Extract the [x, y] coordinate from the center of the cell holding the provided text.  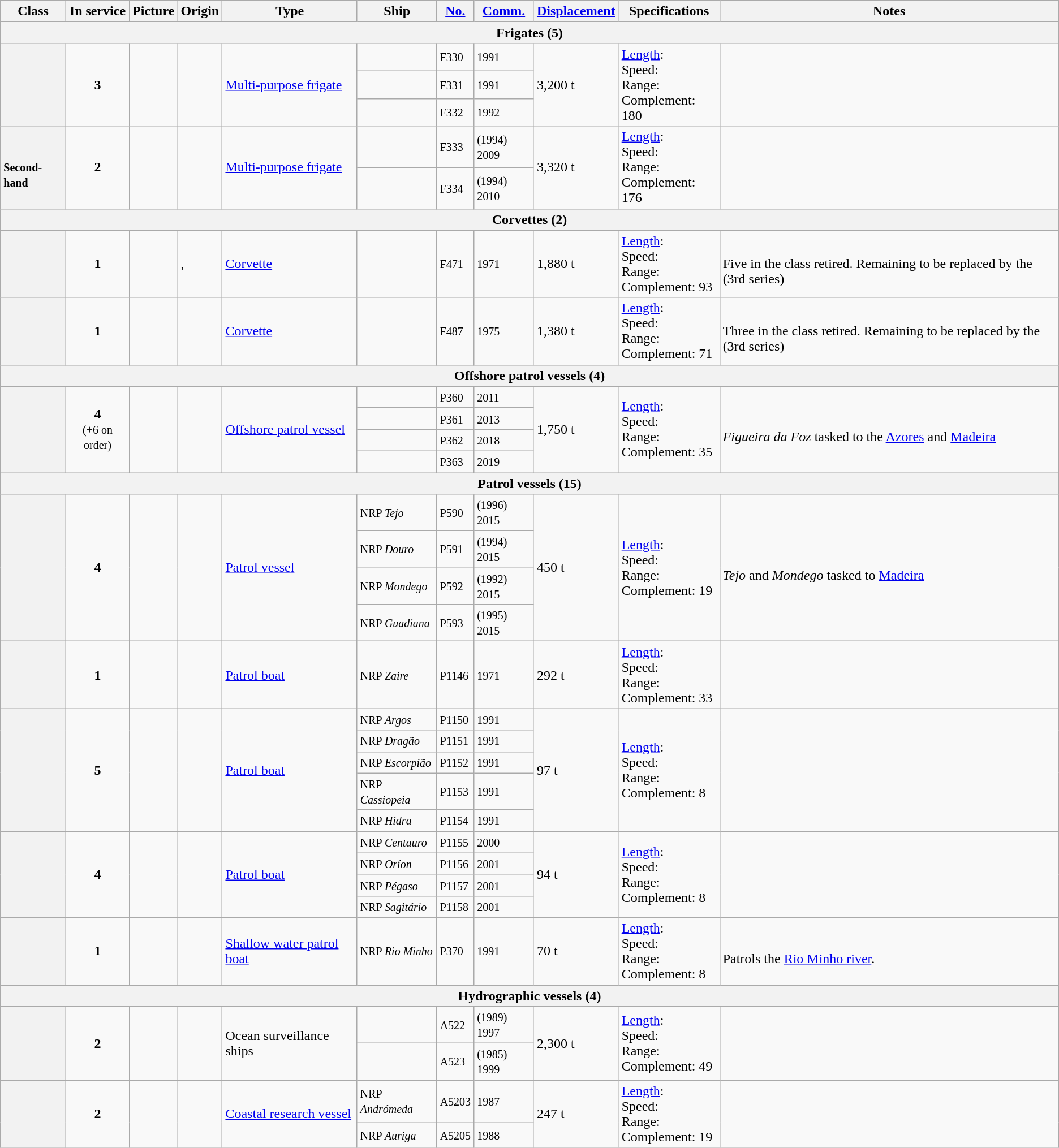
A5205 [455, 1135]
Patrol vessel [290, 568]
Displacement [576, 11]
NRP Rio Minho [397, 951]
A5203 [455, 1102]
Coastal research vessel [290, 1114]
P1158 [455, 907]
(1989) 1997 [504, 1025]
, [200, 264]
70 t [576, 951]
Patrol vessels (15) [529, 484]
Patrols the Rio Minho river. [889, 951]
(1992) 2015 [504, 586]
P591 [455, 550]
NRP Argos [397, 719]
NRP Cassiopeia [397, 792]
1,880 t [576, 264]
NRP Zaire [397, 675]
247 t [576, 1114]
NRP Oríon [397, 864]
NRP Centauro [397, 842]
P363 [455, 461]
2013 [504, 418]
Notes [889, 11]
Corvettes (2) [529, 219]
(1985) 1999 [504, 1062]
NRP Tejo [397, 512]
(1994) 2009 [504, 147]
Offshore patrol vessels (4) [529, 376]
Three in the class retired. Remaining to be replaced by the (3rd series) [889, 331]
Length: Speed: Range: Complement: 93 [669, 264]
Class [33, 11]
3,200 t [576, 85]
A522 [455, 1025]
1987 [504, 1102]
P1155 [455, 842]
NRP Sagitário [397, 907]
1,750 t [576, 429]
P1153 [455, 792]
(1996) 2015 [504, 512]
Length: Speed: Range: Complement: 33 [669, 675]
NRP Escorpião [397, 762]
P1146 [455, 675]
Comm. [504, 11]
Picture [154, 11]
Length: Speed: Range: Complement: 180 [669, 85]
Type [290, 11]
F487 [455, 331]
P360 [455, 397]
2018 [504, 440]
Figueira da Foz tasked to the Azores and Madeira [889, 429]
NRP Douro [397, 550]
P593 [455, 623]
3,320 t [576, 167]
Five in the class retired. Remaining to be replaced by the (3rd series) [889, 264]
A523 [455, 1062]
Specifications [669, 11]
Length: Speed: Range: Complement: 71 [669, 331]
3 [97, 85]
NRP Guadiana [397, 623]
P1151 [455, 741]
F331 [455, 85]
1992 [504, 112]
Hydrographic vessels (4) [529, 996]
P1152 [455, 762]
Length: Speed: Range: Complement: 49 [669, 1043]
P361 [455, 418]
No. [455, 11]
NRP Andrómeda [397, 1102]
F471 [455, 264]
F332 [455, 112]
NRP Mondego [397, 586]
P1156 [455, 864]
P370 [455, 951]
F334 [455, 188]
1975 [504, 331]
Frigates (5) [529, 33]
Ocean surveillance ships [290, 1043]
2019 [504, 461]
1,380 t [576, 331]
Shallow water patrol boat [290, 951]
2,300 t [576, 1043]
5 [97, 770]
Tejo and Mondego tasked to Madeira [889, 568]
P590 [455, 512]
450 t [576, 568]
P1157 [455, 885]
(1994) 2010 [504, 188]
Length: Speed: Range: Complement: 35 [669, 429]
P1150 [455, 719]
P592 [455, 586]
4(+6 on order) [97, 429]
NRP Dragão [397, 741]
P362 [455, 440]
(1995) 2015 [504, 623]
P1154 [455, 821]
NRP Auriga [397, 1135]
Origin [200, 11]
In service [97, 11]
Ship [397, 11]
1988 [504, 1135]
Offshore patrol vessel [290, 429]
(1994) 2015 [504, 550]
NRP Hidra [397, 821]
2000 [504, 842]
2011 [504, 397]
Length: Speed: Range: Complement: 176 [669, 167]
F330 [455, 58]
Second-hand [33, 167]
94 t [576, 874]
292 t [576, 675]
F333 [455, 147]
NRP Pégaso [397, 885]
97 t [576, 770]
